Search for the cell housing the specified text and yield its (x, y) center coordinate. 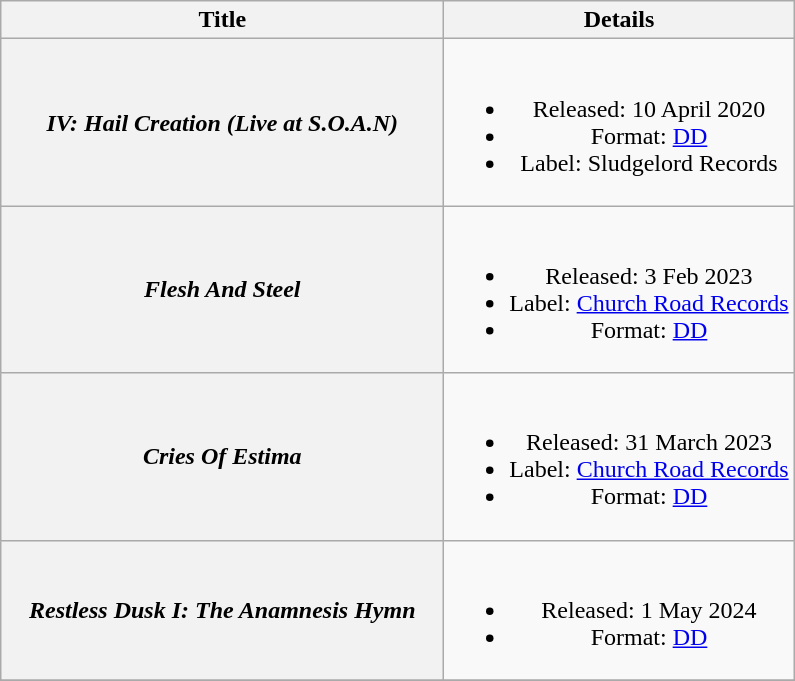
IV: Hail Creation (Live at S.O.A.N) (222, 122)
Details (619, 20)
Released: 10 April 2020Format: DDLabel: Sludgelord Records (619, 122)
Released: 1 May 2024Format: DD (619, 610)
Released: 31 March 2023Label: Church Road RecordsFormat: DD (619, 456)
Title (222, 20)
Released: 3 Feb 2023Label: Church Road RecordsFormat: DD (619, 290)
Cries Of Estima (222, 456)
Flesh And Steel (222, 290)
Restless Dusk I: The Anamnesis Hymn (222, 610)
